Scan for the cell matching the given text and deliver its (x, y) coordinate at center. 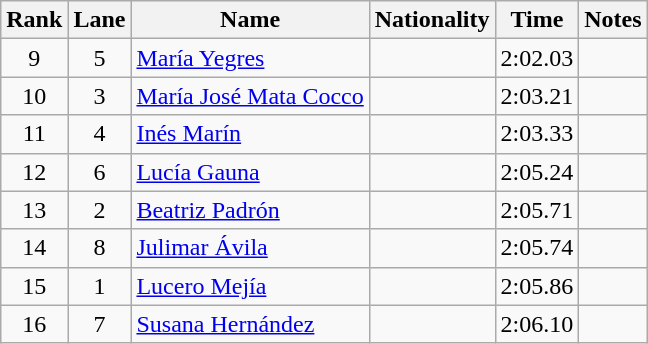
Beatriz Padrón (250, 210)
6 (100, 172)
Susana Hernández (250, 324)
2:05.86 (537, 286)
2:02.03 (537, 58)
2:05.71 (537, 210)
15 (34, 286)
10 (34, 96)
1 (100, 286)
7 (100, 324)
Julimar Ávila (250, 248)
2:05.24 (537, 172)
9 (34, 58)
Inés Marín (250, 134)
11 (34, 134)
2:03.33 (537, 134)
13 (34, 210)
María José Mata Cocco (250, 96)
5 (100, 58)
4 (100, 134)
Rank (34, 20)
Lucía Gauna (250, 172)
12 (34, 172)
Lane (100, 20)
Lucero Mejía (250, 286)
Name (250, 20)
2:03.21 (537, 96)
8 (100, 248)
16 (34, 324)
María Yegres (250, 58)
2 (100, 210)
Notes (613, 20)
Time (537, 20)
2:05.74 (537, 248)
3 (100, 96)
14 (34, 248)
2:06.10 (537, 324)
Nationality (432, 20)
